Return the (X, Y) coordinate for the center point of the cell that contains the specified text.  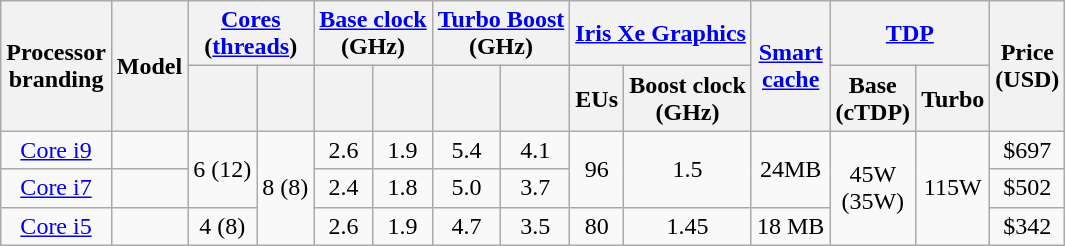
45W(35W) (873, 188)
$697 (1028, 150)
6 (12) (222, 169)
2.4 (344, 188)
115W (953, 188)
80 (597, 226)
Iris Xe Graphics (661, 34)
$502 (1028, 188)
Boost clock(GHz) (688, 98)
Model (149, 66)
4.7 (466, 226)
Smartcache (790, 66)
Processorbranding (56, 66)
3.7 (536, 188)
96 (597, 169)
Core i9 (56, 150)
Base clock(GHz) (373, 34)
Core i5 (56, 226)
EUs (597, 98)
1.5 (688, 169)
18 MB (790, 226)
5.4 (466, 150)
$342 (1028, 226)
8 (8) (286, 188)
4 (8) (222, 226)
Price (USD) (1028, 66)
1.45 (688, 226)
5.0 (466, 188)
1.8 (402, 188)
Core i7 (56, 188)
TDP (910, 34)
Base(cTDP) (873, 98)
Cores(threads) (251, 34)
24MB (790, 169)
Turbo Boost(GHz) (501, 34)
Turbo (953, 98)
3.5 (536, 226)
4.1 (536, 150)
